Provide the [X, Y] coordinate of the cell's center where the given text is located.  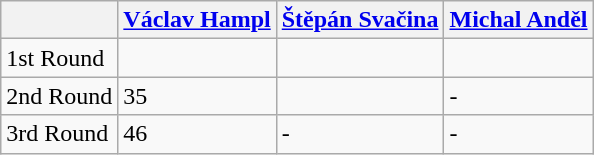
Michal Anděl [518, 20]
2nd Round [60, 96]
3rd Round [60, 134]
46 [197, 134]
Štěpán Svačina [360, 20]
35 [197, 96]
Václav Hampl [197, 20]
1st Round [60, 58]
